Find where the given text appears and provide that cell's center as [x, y] coordinate. 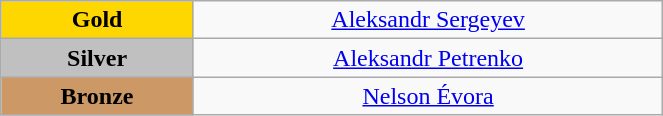
Silver [98, 58]
Aleksandr Sergeyev [428, 20]
Aleksandr Petrenko [428, 58]
Bronze [98, 96]
Nelson Évora [428, 96]
Gold [98, 20]
